Scan for the cell matching the given text and deliver its [x, y] coordinate at center. 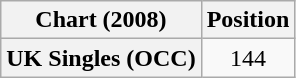
UK Singles (OCC) [101, 58]
Chart (2008) [101, 20]
Position [248, 20]
144 [248, 58]
